Search for the cell housing the specified text and yield its (x, y) center coordinate. 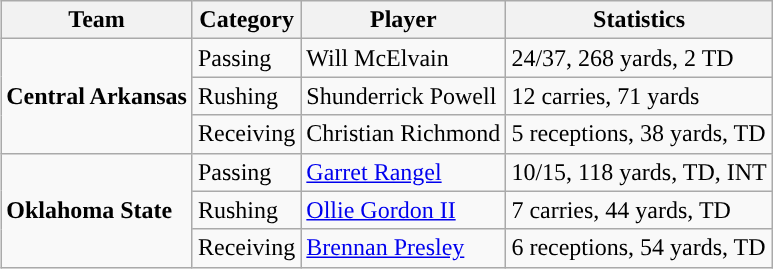
Team (97, 20)
Central Arkansas (97, 96)
Will McElvain (404, 58)
Category (246, 20)
7 carries, 44 yards, TD (639, 210)
Shunderrick Powell (404, 96)
Player (404, 20)
Ollie Gordon II (404, 210)
Oklahoma State (97, 210)
Garret Rangel (404, 172)
12 carries, 71 yards (639, 96)
6 receptions, 54 yards, TD (639, 248)
10/15, 118 yards, TD, INT (639, 172)
5 receptions, 38 yards, TD (639, 134)
Brennan Presley (404, 248)
24/37, 268 yards, 2 TD (639, 58)
Statistics (639, 20)
Christian Richmond (404, 134)
